Extract the [x, y] coordinate from the center of the cell holding the provided text.  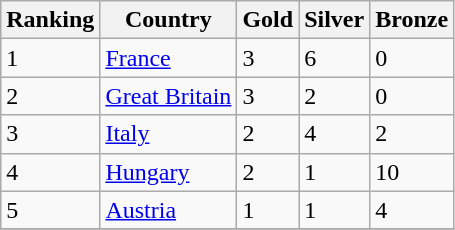
Silver [334, 20]
10 [412, 172]
France [168, 58]
Italy [168, 134]
Gold [268, 20]
Hungary [168, 172]
6 [334, 58]
Austria [168, 210]
Bronze [412, 20]
5 [50, 210]
Country [168, 20]
Great Britain [168, 96]
Ranking [50, 20]
